Locate the cell with the specified text and output its [X, Y] center coordinate. 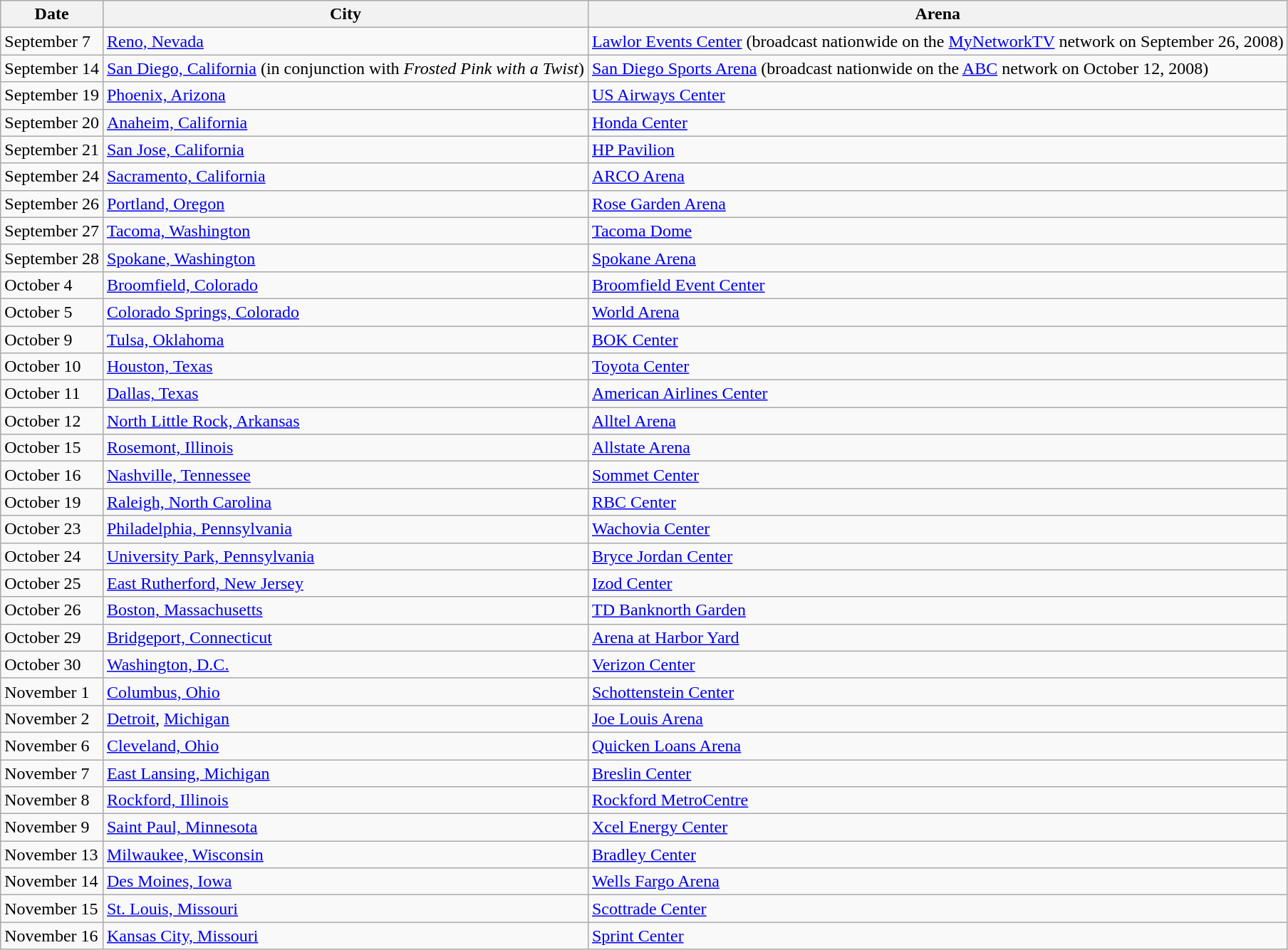
Des Moines, Iowa [345, 882]
September 21 [52, 150]
Izod Center [938, 583]
University Park, Pennsylvania [345, 556]
October 29 [52, 637]
Sacramento, California [345, 177]
October 23 [52, 529]
East Lansing, Michigan [345, 773]
November 2 [52, 719]
RBC Center [938, 502]
East Rutherford, New Jersey [345, 583]
Sommet Center [938, 475]
Sprint Center [938, 936]
Detroit, Michigan [345, 719]
November 9 [52, 828]
September 19 [52, 95]
November 15 [52, 909]
Quicken Loans Arena [938, 746]
Arena [938, 14]
Toyota Center [938, 367]
Honda Center [938, 122]
Tacoma Dome [938, 231]
Scottrade Center [938, 909]
Columbus, Ohio [345, 691]
Anaheim, California [345, 122]
ARCO Arena [938, 177]
Allstate Arena [938, 448]
Rockford MetroCentre [938, 800]
September 26 [52, 204]
Lawlor Events Center (broadcast nationwide on the MyNetworkTV network on September 26, 2008) [938, 41]
October 30 [52, 664]
November 16 [52, 936]
October 11 [52, 394]
Philadelphia, Pennsylvania [345, 529]
San Diego, California (in conjunction with Frosted Pink with a Twist) [345, 68]
TD Banknorth Garden [938, 610]
Spokane, Washington [345, 258]
October 4 [52, 285]
Tacoma, Washington [345, 231]
November 8 [52, 800]
St. Louis, Missouri [345, 909]
Breslin Center [938, 773]
November 6 [52, 746]
September 14 [52, 68]
September 27 [52, 231]
Schottenstein Center [938, 691]
Xcel Energy Center [938, 828]
November 13 [52, 855]
October 12 [52, 421]
Bridgeport, Connecticut [345, 637]
Rockford, Illinois [345, 800]
September 7 [52, 41]
Raleigh, North Carolina [345, 502]
Spokane Arena [938, 258]
Verizon Center [938, 664]
Portland, Oregon [345, 204]
Broomfield, Colorado [345, 285]
Cleveland, Ohio [345, 746]
HP Pavilion [938, 150]
City [345, 14]
Nashville, Tennessee [345, 475]
Dallas, Texas [345, 394]
Wells Fargo Arena [938, 882]
Phoenix, Arizona [345, 95]
Alltel Arena [938, 421]
Washington, D.C. [345, 664]
US Airways Center [938, 95]
BOK Center [938, 340]
Houston, Texas [345, 367]
Rosemont, Illinois [345, 448]
September 20 [52, 122]
Boston, Massachusetts [345, 610]
World Arena [938, 312]
Colorado Springs, Colorado [345, 312]
North Little Rock, Arkansas [345, 421]
October 19 [52, 502]
Milwaukee, Wisconsin [345, 855]
November 1 [52, 691]
September 24 [52, 177]
November 7 [52, 773]
October 26 [52, 610]
October 24 [52, 556]
November 14 [52, 882]
October 15 [52, 448]
Joe Louis Arena [938, 719]
Saint Paul, Minnesota [345, 828]
October 9 [52, 340]
October 10 [52, 367]
San Jose, California [345, 150]
Tulsa, Oklahoma [345, 340]
Reno, Nevada [345, 41]
Bradley Center [938, 855]
September 28 [52, 258]
Kansas City, Missouri [345, 936]
October 25 [52, 583]
Rose Garden Arena [938, 204]
Bryce Jordan Center [938, 556]
October 5 [52, 312]
Date [52, 14]
Arena at Harbor Yard [938, 637]
Wachovia Center [938, 529]
San Diego Sports Arena (broadcast nationwide on the ABC network on October 12, 2008) [938, 68]
Broomfield Event Center [938, 285]
October 16 [52, 475]
American Airlines Center [938, 394]
